Detect which cell encompasses the target text, then output its [x, y] center coordinate. 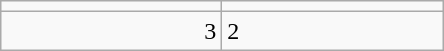
3 [112, 31]
2 [332, 31]
